Locate the cell with the specified text and output its [x, y] center coordinate. 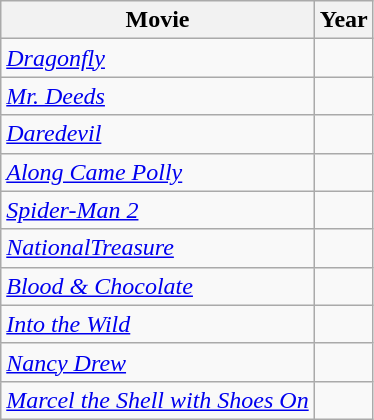
Blood & Chocolate [158, 286]
Nancy Drew [158, 362]
Dragonfly [158, 58]
Spider-Man 2 [158, 210]
Into the Wild [158, 324]
Movie [158, 20]
Marcel the Shell with Shoes On [158, 400]
Mr. Deeds [158, 96]
NationalTreasure [158, 248]
Daredevil [158, 134]
Year [344, 20]
Along Came Polly [158, 172]
